Provide the (X, Y) coordinate of the cell's center where the given text is located.  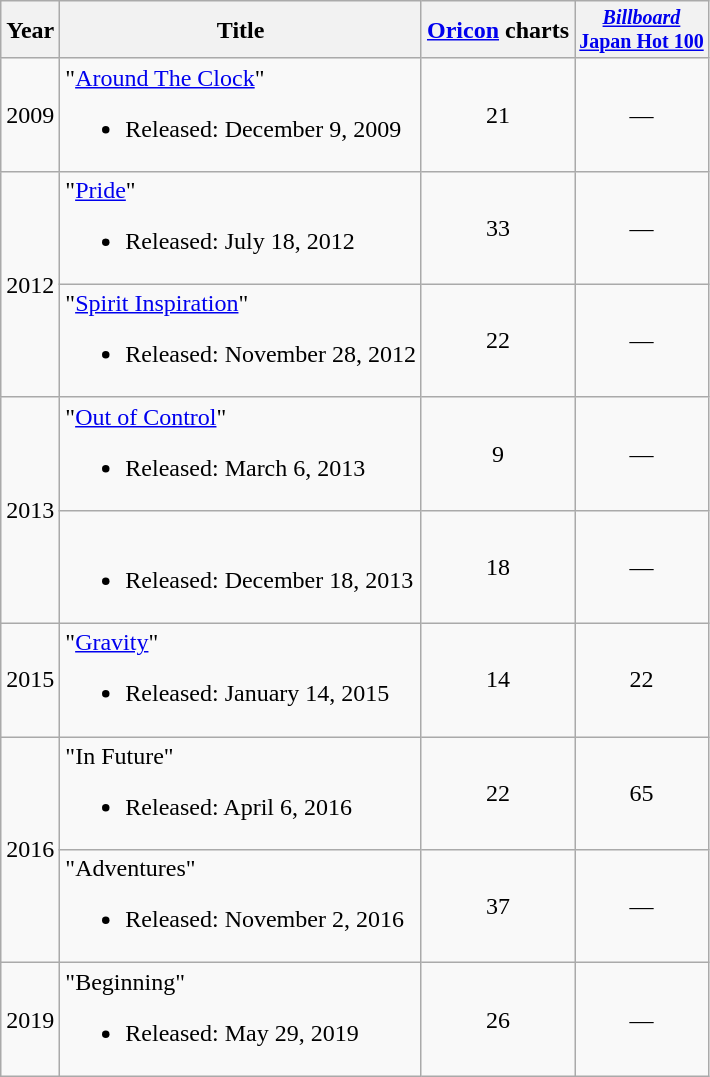
2013 (30, 510)
2019 (30, 1020)
14 (498, 680)
21 (498, 114)
Oricon charts (498, 30)
Billboard Japan Hot 100 (642, 30)
"Around The Clock"Released: December 9, 2009 (241, 114)
18 (498, 566)
Year (30, 30)
26 (498, 1020)
"Beginning"Released: May 29, 2019 (241, 1020)
9 (498, 454)
"Adventures"Released: November 2, 2016 (241, 906)
37 (498, 906)
33 (498, 228)
2009 (30, 114)
"Gravity"Released: January 14, 2015 (241, 680)
"In Future"Released: April 6, 2016 (241, 794)
"Pride"Released: July 18, 2012 (241, 228)
65 (642, 794)
2015 (30, 680)
"Spirit Inspiration"Released: November 28, 2012 (241, 340)
2012 (30, 284)
"Out of Control"Released: March 6, 2013 (241, 454)
Title (241, 30)
2016 (30, 850)
Released: December 18, 2013 (241, 566)
